Detect which cell encompasses the target text, then output its [x, y] center coordinate. 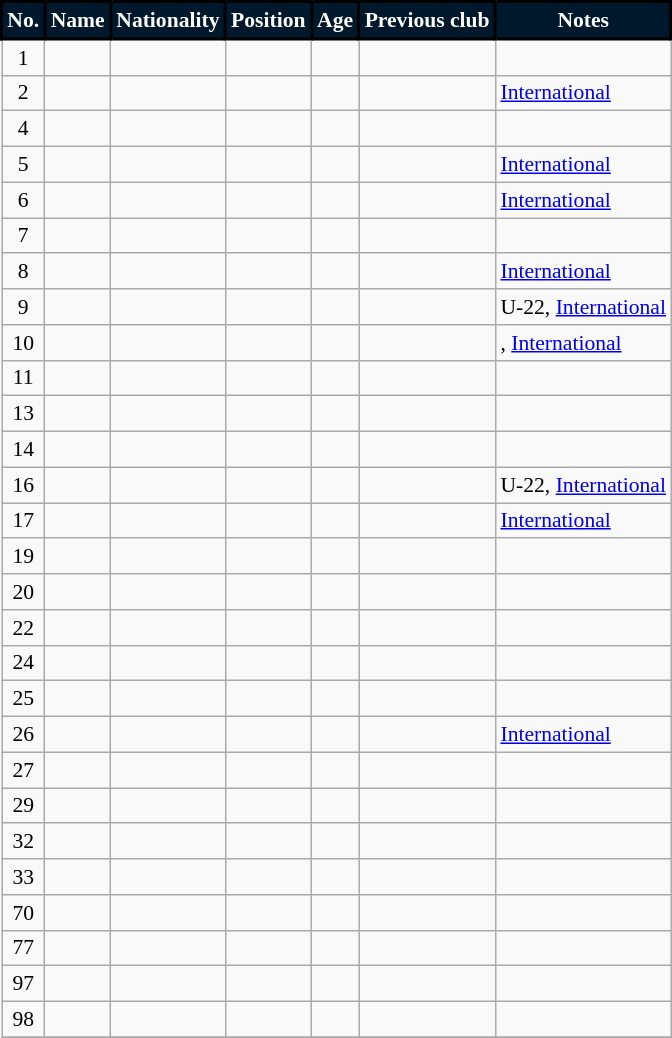
Age [335, 20]
6 [24, 200]
, International [583, 343]
14 [24, 450]
16 [24, 485]
Nationality [168, 20]
97 [24, 984]
17 [24, 521]
Name [78, 20]
1 [24, 57]
10 [24, 343]
11 [24, 378]
32 [24, 842]
77 [24, 948]
Previous club [428, 20]
98 [24, 1020]
20 [24, 592]
No. [24, 20]
25 [24, 699]
22 [24, 628]
5 [24, 165]
19 [24, 557]
7 [24, 236]
26 [24, 735]
Position [268, 20]
9 [24, 307]
2 [24, 93]
4 [24, 129]
29 [24, 806]
27 [24, 770]
13 [24, 414]
24 [24, 663]
33 [24, 877]
70 [24, 913]
8 [24, 272]
Notes [583, 20]
